Determine the (x, y) coordinate at the center of the cell enclosing the given text.  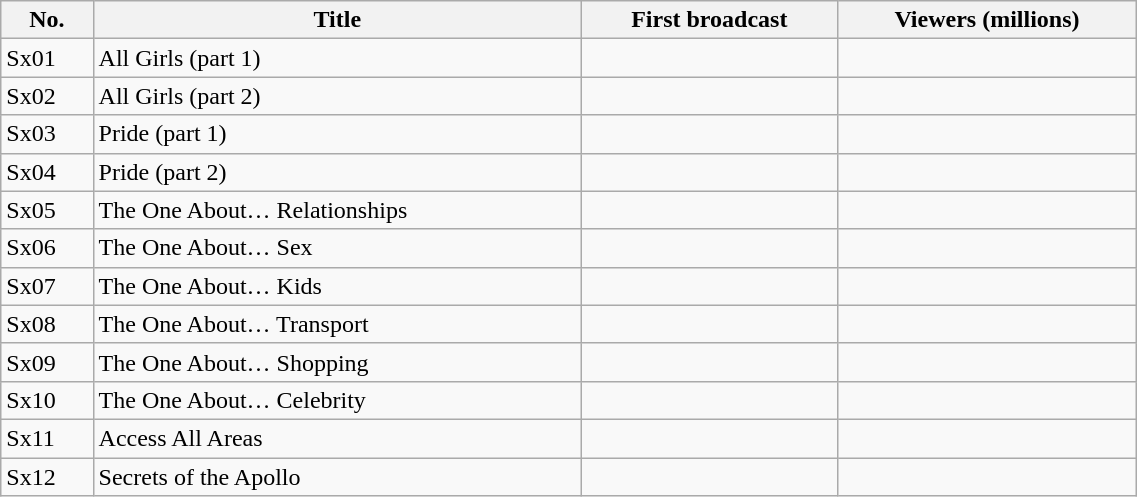
Access All Areas (337, 438)
Sx12 (47, 477)
The One About… Kids (337, 286)
Sx04 (47, 172)
The One About… Relationships (337, 210)
The One About… Celebrity (337, 400)
Sx03 (47, 134)
Sx08 (47, 324)
Sx01 (47, 58)
The One About… Shopping (337, 362)
No. (47, 20)
Pride (part 2) (337, 172)
Pride (part 1) (337, 134)
The One About… Sex (337, 248)
First broadcast (710, 20)
Title (337, 20)
All Girls (part 2) (337, 96)
Sx06 (47, 248)
Sx07 (47, 286)
Sx05 (47, 210)
Sx11 (47, 438)
All Girls (part 1) (337, 58)
The One About… Transport (337, 324)
Viewers (millions) (987, 20)
Sx09 (47, 362)
Sx10 (47, 400)
Secrets of the Apollo (337, 477)
Sx02 (47, 96)
